For the text-containing cell, return its midpoint in [X, Y] coordinate format. 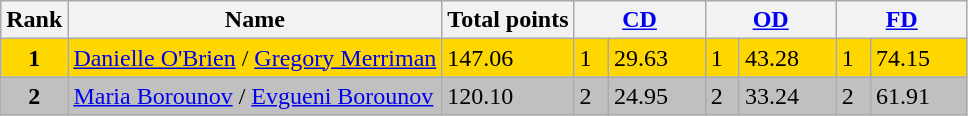
147.06 [508, 58]
Maria Borounov / Evgueni Borounov [255, 96]
61.91 [918, 96]
OD [770, 20]
33.24 [788, 96]
FD [902, 20]
29.63 [656, 58]
CD [640, 20]
Total points [508, 20]
120.10 [508, 96]
43.28 [788, 58]
Danielle O'Brien / Gregory Merriman [255, 58]
24.95 [656, 96]
Rank [34, 20]
Name [255, 20]
74.15 [918, 58]
